Scan for the cell matching the given text and deliver its (X, Y) coordinate at center. 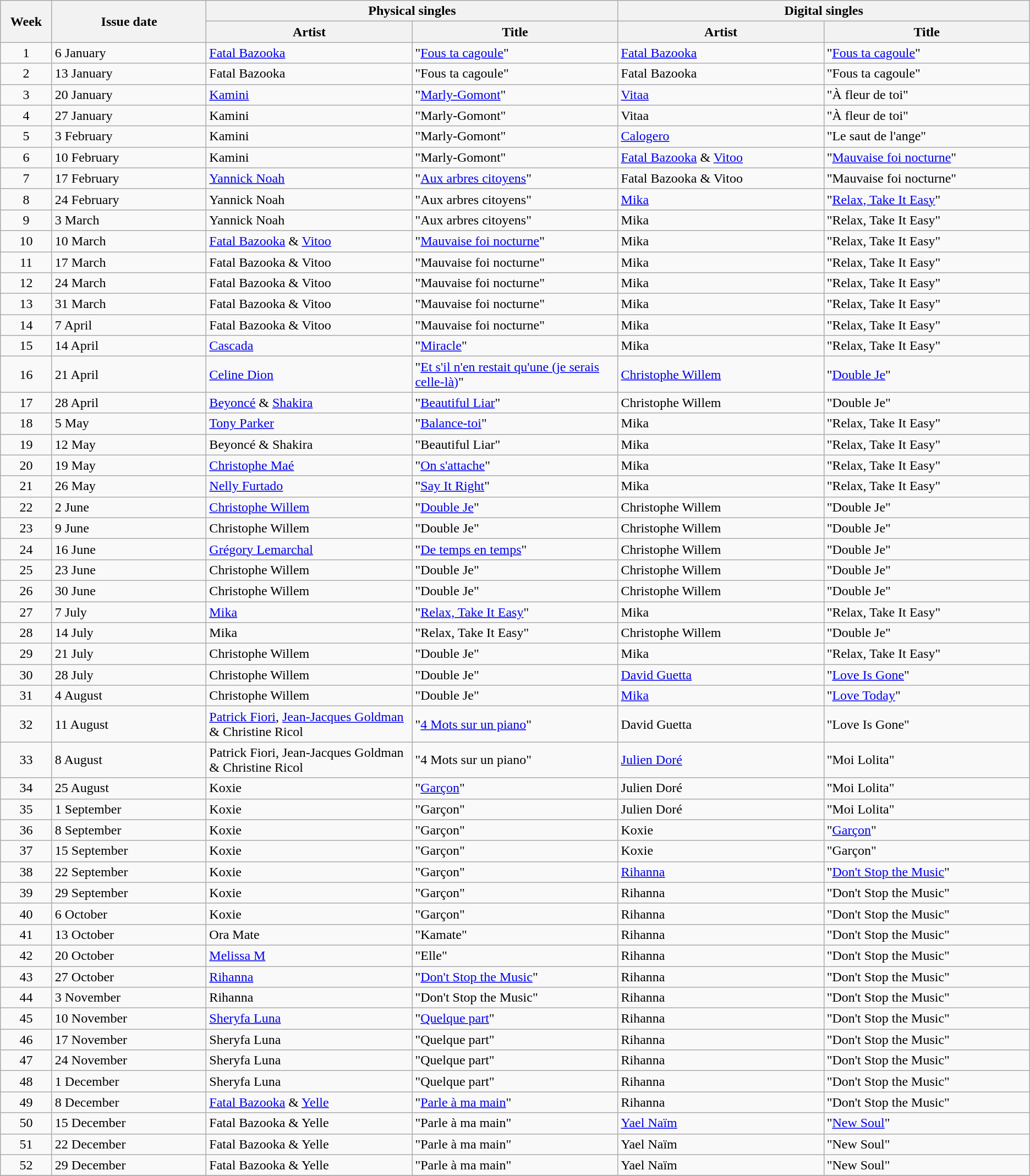
24 (26, 549)
3 March (129, 220)
22 September (129, 872)
48 (26, 1081)
2 June (129, 507)
25 August (129, 788)
18 (26, 424)
11 August (129, 724)
49 (26, 1102)
Physical singles (412, 11)
"On s'attache" (515, 465)
28 (26, 633)
30 (26, 675)
23 (26, 528)
4 (26, 116)
29 (26, 654)
"De temps en temps" (515, 549)
Cascada (309, 346)
15 (26, 346)
Christophe Maé (309, 465)
"Say It Right" (515, 486)
10 November (129, 1019)
17 November (129, 1040)
20 (26, 465)
"Love Today" (927, 696)
17 February (129, 178)
13 (26, 304)
1 September (129, 809)
16 (26, 374)
24 March (129, 283)
3 (26, 95)
40 (26, 914)
31 (26, 696)
7 April (129, 325)
43 (26, 976)
9 June (129, 528)
41 (26, 935)
6 October (129, 914)
Tony Parker (309, 424)
44 (26, 998)
12 (26, 283)
Melissa M (309, 955)
21 July (129, 654)
10 (26, 241)
31 March (129, 304)
47 (26, 1060)
20 October (129, 955)
8 (26, 199)
13 October (129, 935)
26 (26, 591)
28 April (129, 403)
33 (26, 760)
10 February (129, 157)
Week (26, 21)
9 (26, 220)
32 (26, 724)
6 January (129, 53)
Digital singles (824, 11)
51 (26, 1144)
29 December (129, 1165)
28 July (129, 675)
3 February (129, 136)
16 June (129, 549)
13 January (129, 74)
14 April (129, 346)
"Balance-toi" (515, 424)
42 (26, 955)
19 (26, 444)
35 (26, 809)
"Et s'il n'en restait qu'une (je serais celle-là)" (515, 374)
Calogero (721, 136)
23 June (129, 570)
46 (26, 1040)
8 December (129, 1102)
14 (26, 325)
"Elle" (515, 955)
27 January (129, 116)
1 (26, 53)
11 (26, 262)
Ora Mate (309, 935)
19 May (129, 465)
10 March (129, 241)
24 February (129, 199)
8 September (129, 830)
6 (26, 157)
1 December (129, 1081)
17 (26, 403)
39 (26, 893)
52 (26, 1165)
Issue date (129, 21)
"Le saut de l'ange" (927, 136)
21 (26, 486)
24 November (129, 1060)
14 July (129, 633)
3 November (129, 998)
22 December (129, 1144)
38 (26, 872)
"Miracle" (515, 346)
15 September (129, 851)
4 August (129, 696)
2 (26, 74)
50 (26, 1123)
Grégory Lemarchal (309, 549)
37 (26, 851)
7 (26, 178)
15 December (129, 1123)
5 May (129, 424)
26 May (129, 486)
5 (26, 136)
34 (26, 788)
17 March (129, 262)
30 June (129, 591)
Celine Dion (309, 374)
36 (26, 830)
Nelly Furtado (309, 486)
12 May (129, 444)
27 (26, 612)
25 (26, 570)
21 April (129, 374)
7 July (129, 612)
22 (26, 507)
45 (26, 1019)
8 August (129, 760)
20 January (129, 95)
29 September (129, 893)
27 October (129, 976)
"Kamate" (515, 935)
